Detect which cell encompasses the target text, then output its [x, y] center coordinate. 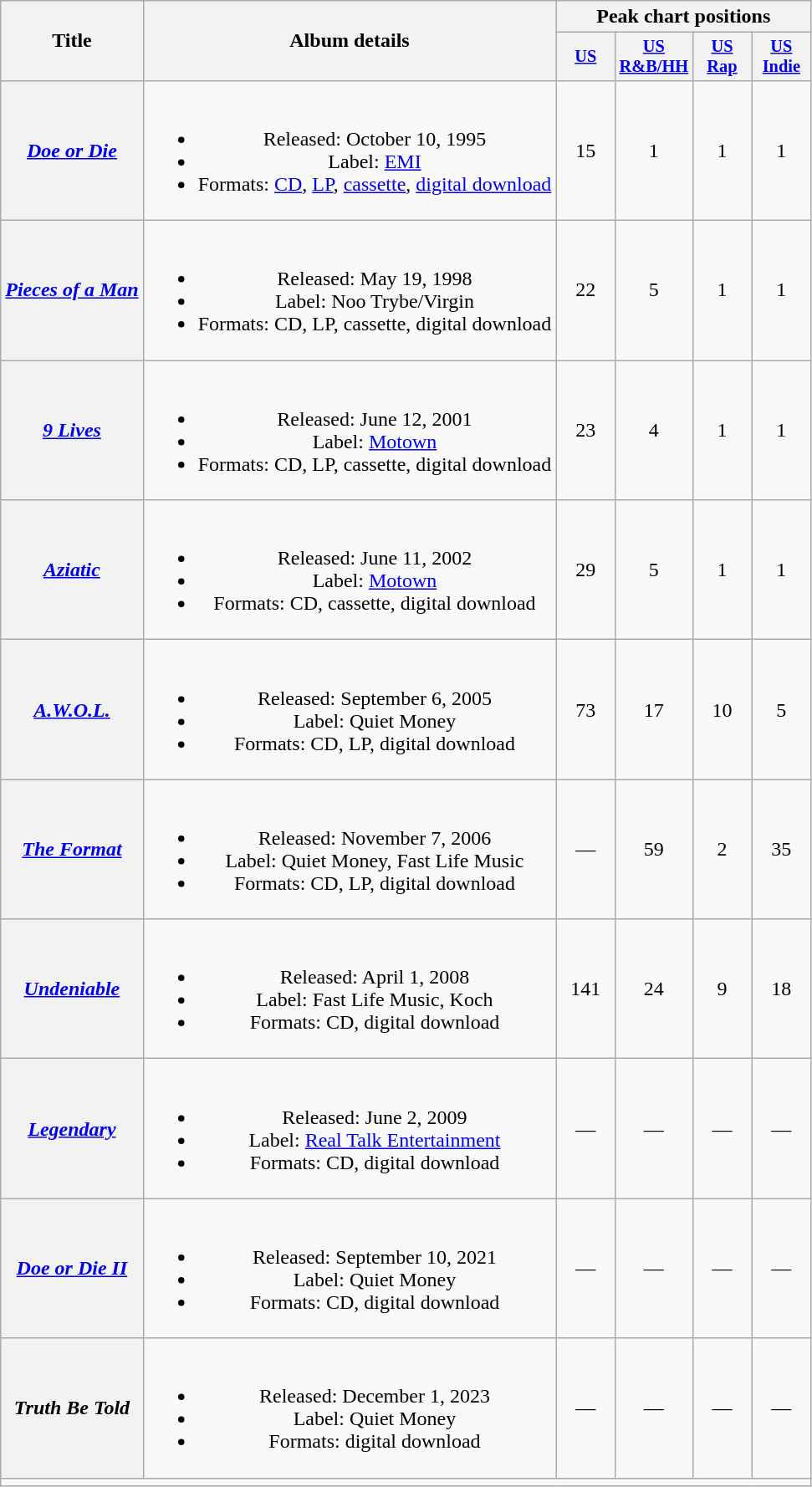
A.W.O.L. [72, 709]
4 [654, 430]
US [585, 57]
17 [654, 709]
Doe or Die II [72, 1268]
Released: December 1, 2023Label: Quiet MoneyFormats: digital download [350, 1408]
Title [72, 41]
Released: November 7, 2006Label: Quiet Money, Fast Life MusicFormats: CD, LP, digital download [350, 850]
Released: June 11, 2002Label: MotownFormats: CD, cassette, digital download [350, 570]
18 [781, 989]
Truth Be Told [72, 1408]
Album details [350, 41]
59 [654, 850]
Released: September 6, 2005Label: Quiet MoneyFormats: CD, LP, digital download [350, 709]
US Indie [781, 57]
9 [723, 989]
10 [723, 709]
Doe or Die [72, 151]
Undeniable [72, 989]
15 [585, 151]
Released: June 2, 2009Label: Real Talk EntertainmentFormats: CD, digital download [350, 1129]
Released: September 10, 2021Label: Quiet MoneyFormats: CD, digital download [350, 1268]
Released: May 19, 1998Label: Noo Trybe/VirginFormats: CD, LP, cassette, digital download [350, 291]
22 [585, 291]
Released: October 10, 1995Label: EMIFormats: CD, LP, cassette, digital download [350, 151]
Released: June 12, 2001Label: MotownFormats: CD, LP, cassette, digital download [350, 430]
US R&B/HH [654, 57]
2 [723, 850]
The Format [72, 850]
Released: April 1, 2008Label: Fast Life Music, KochFormats: CD, digital download [350, 989]
141 [585, 989]
24 [654, 989]
29 [585, 570]
9 Lives [72, 430]
23 [585, 430]
73 [585, 709]
Aziatic [72, 570]
Pieces of a Man [72, 291]
35 [781, 850]
US Rap [723, 57]
Legendary [72, 1129]
Peak chart positions [684, 17]
